Pinpoint the cell where the given text exists, returning its [x, y] midpoint coordinate. 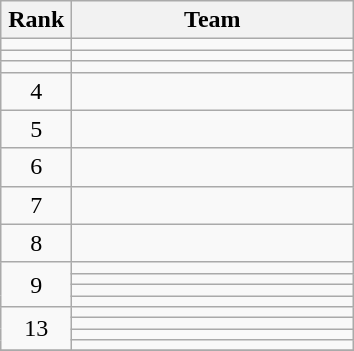
7 [36, 205]
Rank [36, 20]
13 [36, 329]
6 [36, 167]
9 [36, 284]
Team [212, 20]
8 [36, 243]
5 [36, 129]
4 [36, 91]
